Pinpoint the cell where the given text exists, returning its (x, y) midpoint coordinate. 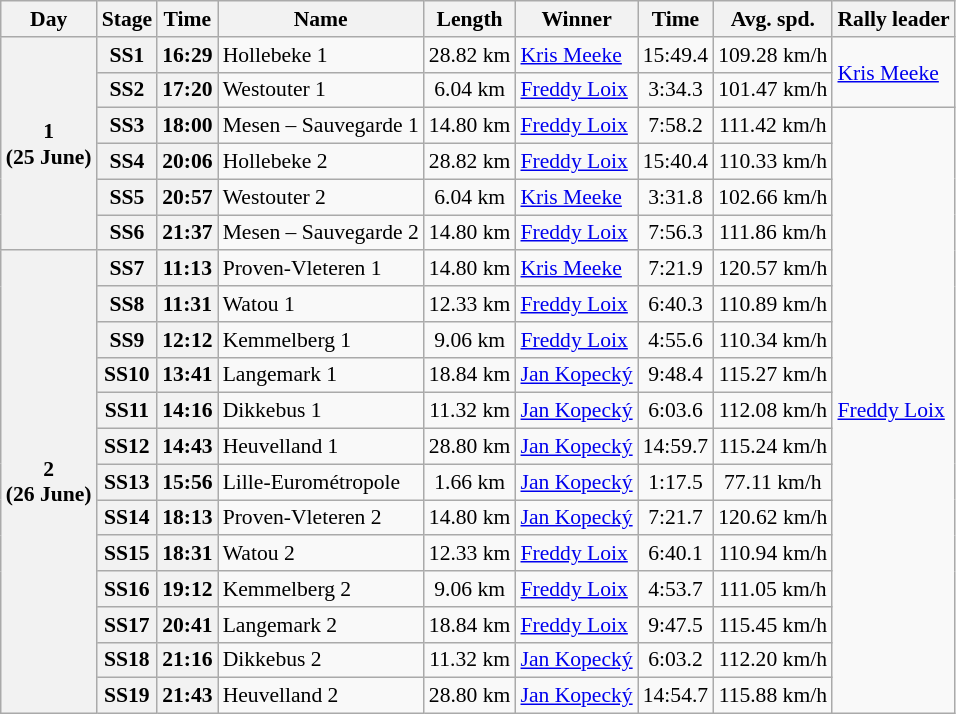
1(25 June) (49, 144)
Langemark 2 (321, 625)
SS7 (127, 269)
16:29 (187, 55)
20:57 (187, 197)
115.27 km/h (772, 375)
Hollebeke 2 (321, 162)
Kemmelberg 1 (321, 340)
20:41 (187, 625)
Watou 1 (321, 304)
14:54.7 (676, 696)
6:40.1 (676, 554)
Winner (576, 19)
SS11 (127, 411)
SS9 (127, 340)
112.20 km/h (772, 660)
2(26 June) (49, 482)
Rally leader (893, 19)
Stage (127, 19)
Westouter 1 (321, 90)
15:40.4 (676, 162)
Heuvelland 2 (321, 696)
21:37 (187, 233)
11:31 (187, 304)
7:58.2 (676, 126)
101.47 km/h (772, 90)
115.88 km/h (772, 696)
111.86 km/h (772, 233)
6:03.2 (676, 660)
6:03.6 (676, 411)
SS12 (127, 447)
115.24 km/h (772, 447)
20:06 (187, 162)
17:20 (187, 90)
18:13 (187, 518)
120.62 km/h (772, 518)
1.66 km (470, 482)
15:49.4 (676, 55)
21:43 (187, 696)
Kemmelberg 2 (321, 589)
SS10 (127, 375)
110.34 km/h (772, 340)
SS8 (127, 304)
Westouter 2 (321, 197)
SS2 (127, 90)
Mesen – Sauvegarde 2 (321, 233)
Proven-Vleteren 1 (321, 269)
SS1 (127, 55)
SS16 (127, 589)
19:12 (187, 589)
18:31 (187, 554)
SS5 (127, 197)
SS17 (127, 625)
14:59.7 (676, 447)
SS3 (127, 126)
Proven-Vleteren 2 (321, 518)
SS18 (127, 660)
Hollebeke 1 (321, 55)
112.08 km/h (772, 411)
120.57 km/h (772, 269)
11:13 (187, 269)
Watou 2 (321, 554)
6:40.3 (676, 304)
Mesen – Sauvegarde 1 (321, 126)
18:00 (187, 126)
SS15 (127, 554)
77.11 km/h (772, 482)
111.05 km/h (772, 589)
15:56 (187, 482)
Name (321, 19)
SS19 (127, 696)
3:31.8 (676, 197)
Dikkebus 2 (321, 660)
110.33 km/h (772, 162)
102.66 km/h (772, 197)
7:21.9 (676, 269)
14:16 (187, 411)
4:55.6 (676, 340)
110.94 km/h (772, 554)
13:41 (187, 375)
12:12 (187, 340)
Day (49, 19)
21:16 (187, 660)
SS6 (127, 233)
14:43 (187, 447)
Length (470, 19)
Langemark 1 (321, 375)
Heuvelland 1 (321, 447)
9:48.4 (676, 375)
7:21.7 (676, 518)
7:56.3 (676, 233)
111.42 km/h (772, 126)
SS14 (127, 518)
Avg. spd. (772, 19)
9:47.5 (676, 625)
109.28 km/h (772, 55)
Lille-Eurométropole (321, 482)
1:17.5 (676, 482)
3:34.3 (676, 90)
Dikkebus 1 (321, 411)
110.89 km/h (772, 304)
4:53.7 (676, 589)
115.45 km/h (772, 625)
SS13 (127, 482)
SS4 (127, 162)
